Return the (X, Y) coordinate for the center point of the cell that contains the specified text.  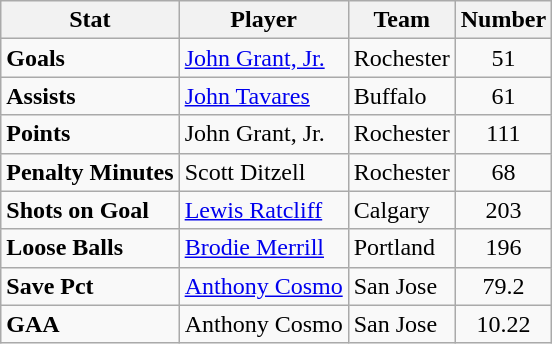
Team (402, 20)
Player (264, 20)
Assists (90, 96)
203 (503, 210)
Goals (90, 58)
Scott Ditzell (264, 172)
Calgary (402, 210)
10.22 (503, 324)
Penalty Minutes (90, 172)
Lewis Ratcliff (264, 210)
John Tavares (264, 96)
Save Pct (90, 286)
Points (90, 134)
61 (503, 96)
79.2 (503, 286)
Stat (90, 20)
68 (503, 172)
196 (503, 248)
111 (503, 134)
Buffalo (402, 96)
Portland (402, 248)
Brodie Merrill (264, 248)
Number (503, 20)
Loose Balls (90, 248)
51 (503, 58)
Shots on Goal (90, 210)
GAA (90, 324)
